Find where the given text appears and provide that cell's center as (X, Y) coordinate. 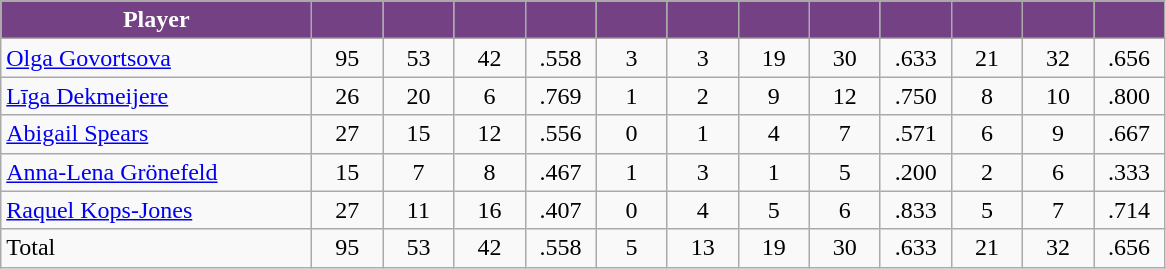
Olga Govortsova (156, 58)
.714 (1130, 210)
Anna-Lena Grönefeld (156, 172)
Total (156, 248)
.769 (560, 96)
.407 (560, 210)
26 (348, 96)
.750 (916, 96)
11 (418, 210)
.200 (916, 172)
Abigail Spears (156, 134)
.667 (1130, 134)
Player (156, 20)
20 (418, 96)
.333 (1130, 172)
.833 (916, 210)
.800 (1130, 96)
16 (490, 210)
10 (1058, 96)
Raquel Kops-Jones (156, 210)
Līga Dekmeijere (156, 96)
.556 (560, 134)
13 (702, 248)
.571 (916, 134)
.467 (560, 172)
